Find where the given text appears and provide that cell's center as (x, y) coordinate. 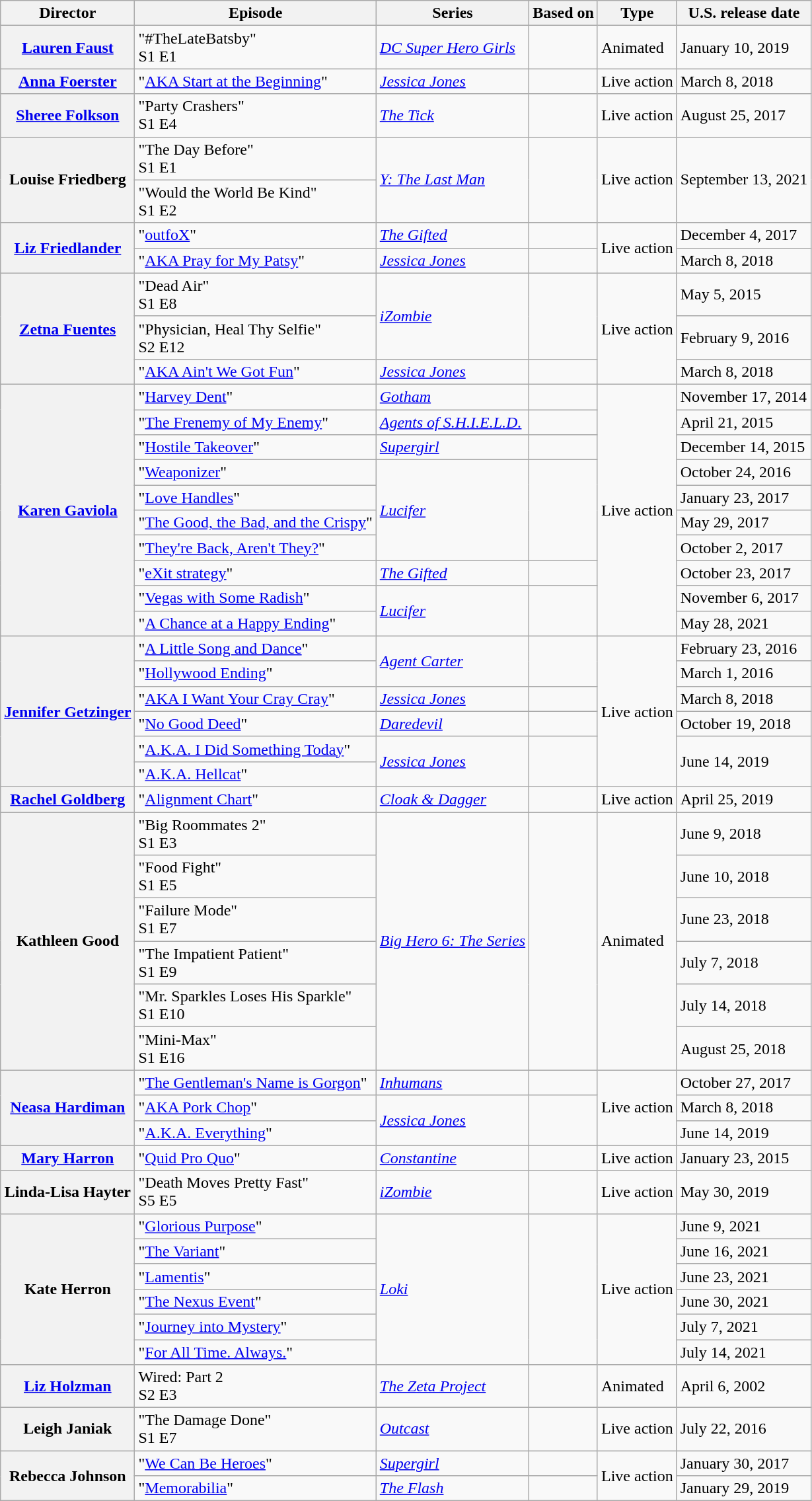
Series (452, 13)
Wired: Part 2S2 E3 (255, 1387)
July 7, 2018 (744, 962)
June 23, 2018 (744, 920)
April 21, 2015 (744, 422)
"#TheLateBatsby"S1 E1 (255, 48)
"AKA Pork Chop" (255, 1108)
"Would the World Be Kind"S1 E2 (255, 201)
"The Good, the Bad, and the Crispy" (255, 523)
Louise Friedberg (67, 180)
Karen Gaviola (67, 510)
Type (637, 13)
Zetna Fuentes (67, 328)
Outcast (452, 1429)
Jennifer Getzinger (67, 711)
September 13, 2021 (744, 180)
May 29, 2017 (744, 523)
U.S. release date (744, 13)
Kate Herron (67, 1289)
Daredevil (452, 724)
"Vegas with Some Radish" (255, 598)
"AKA Pray for My Patsy" (255, 260)
"They're Back, Aren't They?" (255, 548)
"We Can Be Heroes" (255, 1463)
May 30, 2019 (744, 1192)
February 23, 2016 (744, 648)
"Hollywood Ending" (255, 674)
June 30, 2021 (744, 1301)
Gotham (452, 397)
"Love Handles" (255, 498)
"The Variant" (255, 1251)
"outfoX" (255, 235)
"Memorabilia" (255, 1488)
The Flash (452, 1488)
January 30, 2017 (744, 1463)
Lauren Faust (67, 48)
Sheree Folkson (67, 115)
"Glorious Purpose" (255, 1226)
Episode (255, 13)
May 5, 2015 (744, 295)
"Food Fight"S1 E5 (255, 876)
"For All Time. Always." (255, 1352)
"AKA I Want Your Cray Cray" (255, 699)
"Hostile Takeover" (255, 447)
June 10, 2018 (744, 876)
"Death Moves Pretty Fast"S5 E5 (255, 1192)
August 25, 2018 (744, 1048)
Agents of S.H.I.E.L.D. (452, 422)
October 23, 2017 (744, 573)
"The Impatient Patient"S1 E9 (255, 962)
"The Nexus Event" (255, 1301)
DC Super Hero Girls (452, 48)
December 4, 2017 (744, 235)
"Physician, Heal Thy Selfie"S2 E12 (255, 337)
"Failure Mode"S1 E7 (255, 920)
Constantine (452, 1158)
Kathleen Good (67, 941)
November 17, 2014 (744, 397)
"Quid Pro Quo" (255, 1158)
"Weaponizer" (255, 473)
June 23, 2021 (744, 1276)
Liz Friedlander (67, 248)
July 7, 2021 (744, 1327)
"Alignment Chart" (255, 799)
"No Good Deed" (255, 724)
Linda-Lisa Hayter (67, 1192)
"The Damage Done"S1 E7 (255, 1429)
January 23, 2015 (744, 1158)
October 19, 2018 (744, 724)
August 25, 2017 (744, 115)
July 22, 2016 (744, 1429)
January 29, 2019 (744, 1488)
Loki (452, 1289)
April 25, 2019 (744, 799)
January 23, 2017 (744, 498)
"A Little Song and Dance" (255, 648)
Mary Harron (67, 1158)
Big Hero 6: The Series (452, 941)
Inhumans (452, 1083)
"Big Roommates 2"S1 E3 (255, 833)
Rebecca Johnson (67, 1476)
May 28, 2021 (744, 623)
April 6, 2002 (744, 1387)
"A Chance at a Happy Ending" (255, 623)
June 9, 2021 (744, 1226)
"A.K.A. Everything" (255, 1133)
"The Frenemy of My Enemy" (255, 422)
October 24, 2016 (744, 473)
"AKA Ain't We Got Fun" (255, 371)
Liz Holzman (67, 1387)
"Party Crashers"S1 E4 (255, 115)
June 9, 2018 (744, 833)
December 14, 2015 (744, 447)
"Journey into Mystery" (255, 1327)
January 10, 2019 (744, 48)
February 9, 2016 (744, 337)
November 6, 2017 (744, 598)
Director (67, 13)
Anna Foerster (67, 81)
Agent Carter (452, 661)
"A.K.A. Hellcat" (255, 774)
"AKA Start at the Beginning" (255, 81)
The Zeta Project (452, 1387)
The Tick (452, 115)
March 1, 2016 (744, 674)
Based on (564, 13)
October 27, 2017 (744, 1083)
"Harvey Dent" (255, 397)
"A.K.A. I Did Something Today" (255, 749)
"Mini-Max"S1 E16 (255, 1048)
"Mr. Sparkles Loses His Sparkle"S1 E10 (255, 1006)
"The Gentleman's Name is Gorgon" (255, 1083)
July 14, 2021 (744, 1352)
July 14, 2018 (744, 1006)
Leigh Janiak (67, 1429)
"The Day Before"S1 E1 (255, 159)
Rachel Goldberg (67, 799)
"Dead Air"S1 E8 (255, 295)
"eXit strategy" (255, 573)
Cloak & Dagger (452, 799)
October 2, 2017 (744, 548)
June 16, 2021 (744, 1251)
"Lamentis" (255, 1276)
Neasa Hardiman (67, 1108)
Y: The Last Man (452, 180)
